Locate the cell with the specified text and output its [x, y] center coordinate. 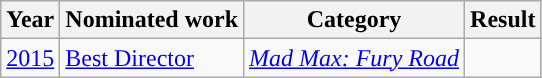
Nominated work [152, 20]
Category [354, 20]
Year [30, 20]
Mad Max: Fury Road [354, 58]
Result [503, 20]
Best Director [152, 58]
2015 [30, 58]
